Locate the cell with the specified text and output its [X, Y] center coordinate. 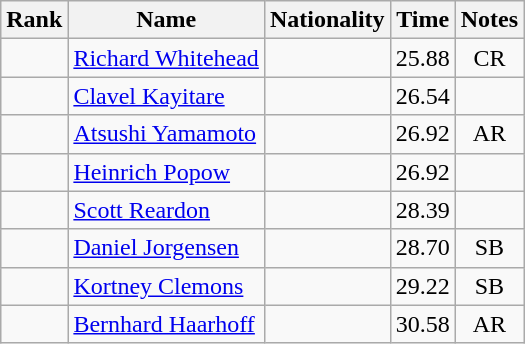
Kortney Clemons [166, 286]
28.39 [422, 210]
Heinrich Popow [166, 172]
26.54 [422, 96]
29.22 [422, 286]
Nationality [327, 20]
CR [489, 58]
Scott Reardon [166, 210]
Richard Whitehead [166, 58]
25.88 [422, 58]
Atsushi Yamamoto [166, 134]
Name [166, 20]
Time [422, 20]
30.58 [422, 324]
Notes [489, 20]
Clavel Kayitare [166, 96]
Daniel Jorgensen [166, 248]
Bernhard Haarhoff [166, 324]
Rank [34, 20]
28.70 [422, 248]
